Determine the (x, y) coordinate at the center of the cell enclosing the given text.  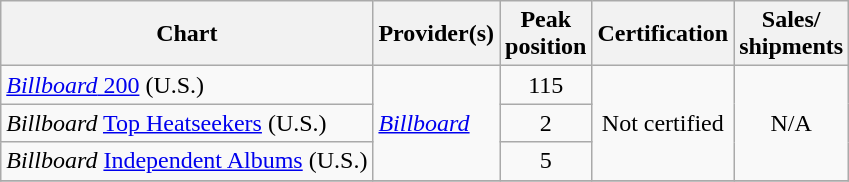
N/A (792, 123)
Provider(s) (436, 34)
115 (546, 85)
Certification (663, 34)
Billboard Top Heatseekers (U.S.) (187, 123)
5 (546, 161)
Peakposition (546, 34)
Billboard (436, 123)
Billboard Independent Albums (U.S.) (187, 161)
Billboard 200 (U.S.) (187, 85)
Chart (187, 34)
Not certified (663, 123)
Sales/shipments (792, 34)
2 (546, 123)
